Output the (X, Y) coordinate of the center of the cell containing the given text.  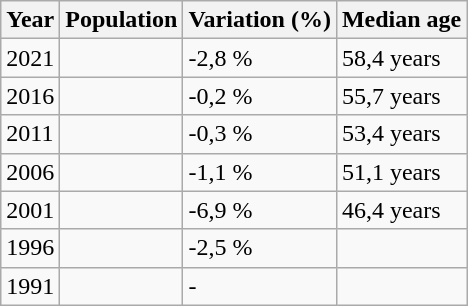
2021 (30, 58)
Year (30, 20)
2006 (30, 172)
- (260, 286)
Variation (%) (260, 20)
-2,8 % (260, 58)
1991 (30, 286)
-1,1 % (260, 172)
Median age (401, 20)
-6,9 % (260, 210)
53,4 years (401, 134)
55,7 years (401, 96)
-2,5 % (260, 248)
2011 (30, 134)
58,4 years (401, 58)
1996 (30, 248)
-0,2 % (260, 96)
2001 (30, 210)
-0,3 % (260, 134)
Population (122, 20)
51,1 years (401, 172)
46,4 years (401, 210)
2016 (30, 96)
